Extract the (x, y) coordinate from the center of the cell holding the provided text.  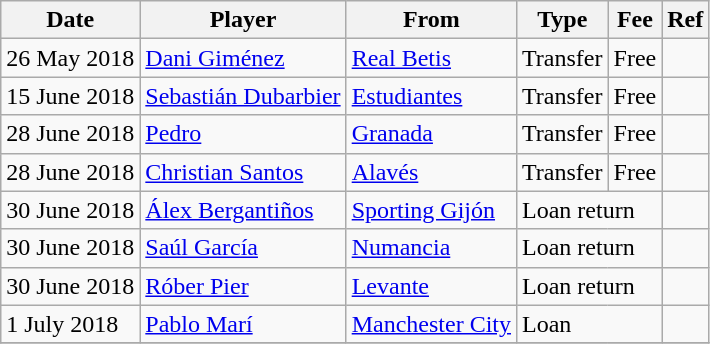
Loan (590, 324)
Type (563, 20)
15 June 2018 (70, 96)
Pedro (243, 134)
Saúl García (243, 248)
Alavés (431, 172)
From (431, 20)
Levante (431, 286)
Player (243, 20)
Granada (431, 134)
26 May 2018 (70, 58)
Fee (635, 20)
Álex Bergantiños (243, 210)
Real Betis (431, 58)
1 July 2018 (70, 324)
Sebastián Dubarbier (243, 96)
Numancia (431, 248)
Róber Pier (243, 286)
Christian Santos (243, 172)
Estudiantes (431, 96)
Manchester City (431, 324)
Date (70, 20)
Dani Giménez (243, 58)
Sporting Gijón (431, 210)
Ref (686, 20)
Pablo Marí (243, 324)
